Detect which cell encompasses the target text, then output its [X, Y] center coordinate. 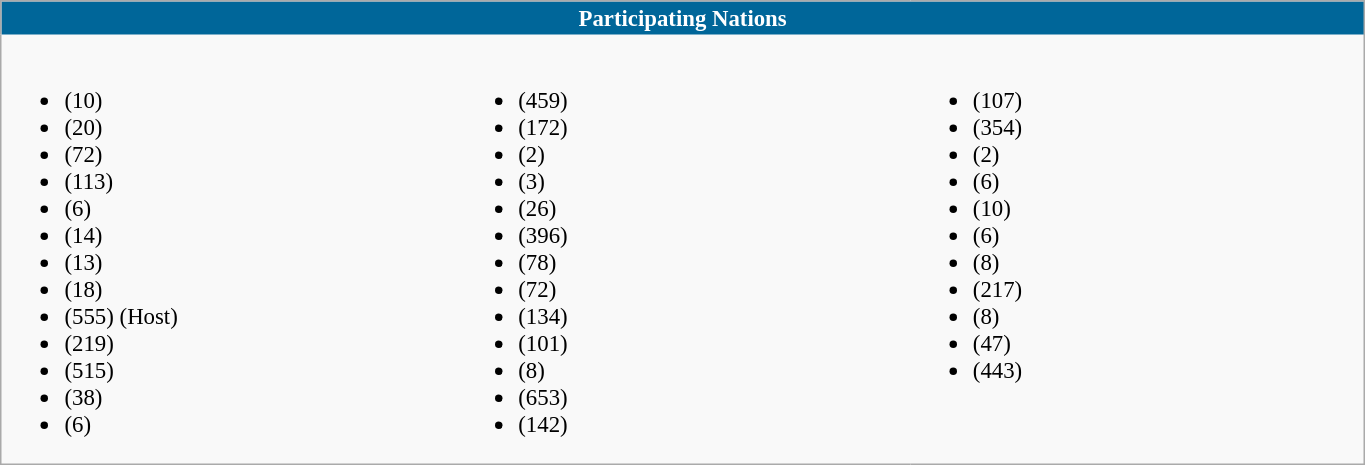
(459) (172) (2) (3) (26) (396) (78) (72) (134) (101) (8) (653) (142) [682, 249]
(10) (20) (72) (113) (6) (14) (13) (18) (555) (Host) (219) (515) (38) (6) [228, 249]
(107) (354) (2) (6) (10) (6) (8) (217) (8) (47) (443) [1138, 249]
Participating Nations [683, 18]
